Find where the given text appears and provide that cell's center as (x, y) coordinate. 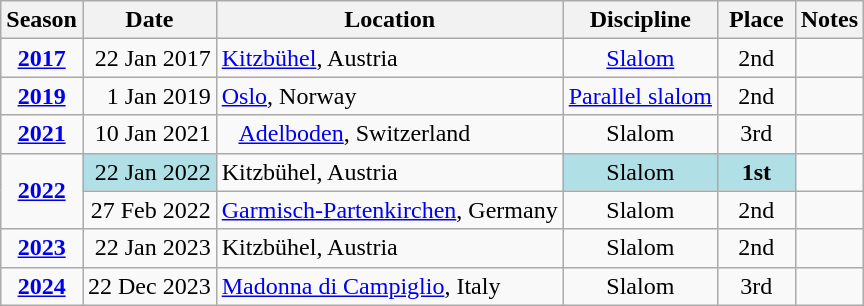
Date (149, 20)
Place (757, 20)
22 Dec 2023 (149, 286)
22 Jan 2022 (149, 172)
Discipline (640, 20)
Garmisch-Partenkirchen, Germany (390, 210)
10 Jan 2021 (149, 134)
2017 (42, 58)
27 Feb 2022 (149, 210)
Oslo, Norway (390, 96)
1st (757, 172)
Parallel slalom (640, 96)
2021 (42, 134)
22 Jan 2023 (149, 248)
2019 (42, 96)
Location (390, 20)
1 Jan 2019 (149, 96)
Madonna di Campiglio, Italy (390, 286)
2024 (42, 286)
22 Jan 2017 (149, 58)
Season (42, 20)
2023 (42, 248)
Adelboden, Switzerland (390, 134)
2022 (42, 191)
Notes (829, 20)
